For the text-containing cell, return its midpoint in [x, y] coordinate format. 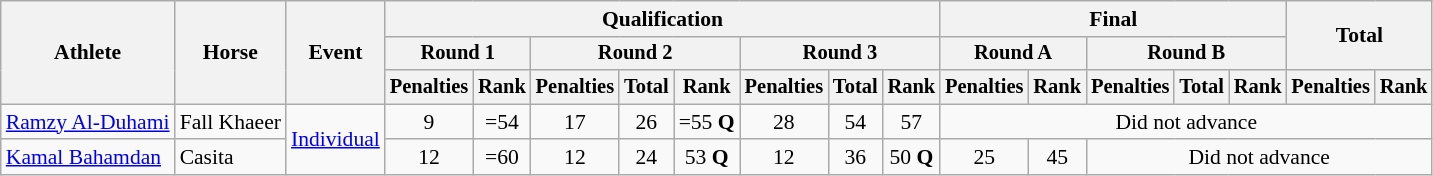
Casita [230, 158]
Final [1113, 19]
17 [575, 122]
=55 Q [707, 122]
9 [429, 122]
28 [784, 122]
Round 1 [458, 54]
26 [646, 122]
=54 [502, 122]
Round 3 [840, 54]
Round 2 [636, 54]
=60 [502, 158]
36 [856, 158]
Event [336, 52]
Round A [1013, 54]
Qualification [662, 19]
Athlete [88, 52]
45 [1057, 158]
24 [646, 158]
50 Q [912, 158]
25 [984, 158]
Horse [230, 52]
53 Q [707, 158]
Kamal Bahamdan [88, 158]
57 [912, 122]
54 [856, 122]
Round B [1186, 54]
Individual [336, 140]
Fall Khaeer [230, 122]
Ramzy Al-Duhami [88, 122]
